Extract the [X, Y] coordinate from the center of the cell holding the provided text.  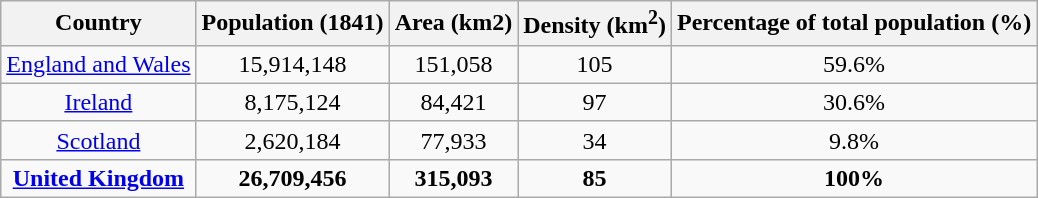
United Kingdom [98, 178]
105 [595, 64]
Percentage of total population (%) [854, 24]
2,620,184 [292, 140]
Population (1841) [292, 24]
30.6% [854, 102]
Country [98, 24]
26,709,456 [292, 178]
100% [854, 178]
315,093 [454, 178]
Area (km2) [454, 24]
97 [595, 102]
England and Wales [98, 64]
Scotland [98, 140]
9.8% [854, 140]
15,914,148 [292, 64]
59.6% [854, 64]
Density (km2) [595, 24]
Ireland [98, 102]
77,933 [454, 140]
84,421 [454, 102]
151,058 [454, 64]
85 [595, 178]
34 [595, 140]
8,175,124 [292, 102]
